Determine the (x, y) coordinate at the center of the cell enclosing the given text.  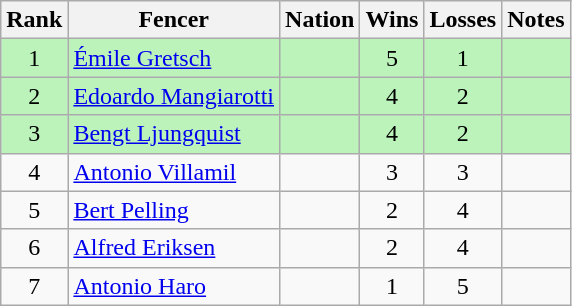
Émile Gretsch (174, 58)
Alfred Eriksen (174, 248)
Antonio Haro (174, 286)
Notes (536, 20)
Rank (34, 20)
7 (34, 286)
Antonio Villamil (174, 172)
Losses (463, 20)
Fencer (174, 20)
Bert Pelling (174, 210)
Bengt Ljungquist (174, 134)
Wins (392, 20)
Edoardo Mangiarotti (174, 96)
Nation (320, 20)
6 (34, 248)
